Output the [x, y] coordinate of the center of the cell containing the given text.  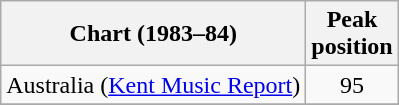
95 [352, 85]
Peakposition [352, 34]
Chart (1983–84) [154, 34]
Australia (Kent Music Report) [154, 85]
